From the cell containing the given text, extract its center point as [X, Y] coordinate. 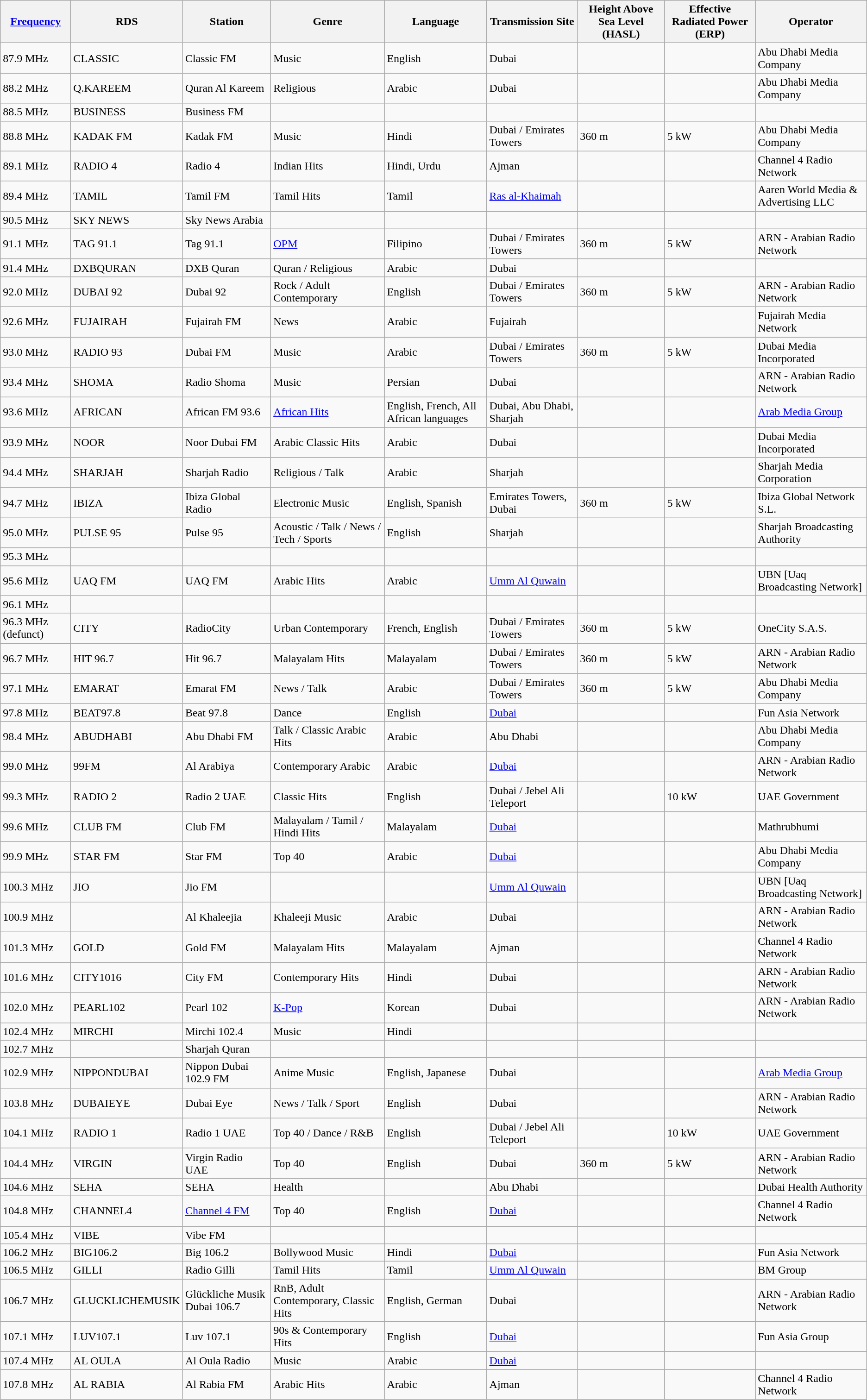
K-Pop [328, 1008]
Business FM [226, 112]
99.9 MHz [36, 857]
102.7 MHz [36, 1049]
93.4 MHz [36, 383]
92.6 MHz [36, 321]
RnB, Adult Contemporary, Classic Hits [328, 1300]
Abu Dhabi FM [226, 736]
Fun Asia Group [811, 1337]
Effective Radiated Power (ERP) [710, 22]
STAR FM [127, 857]
OneCity S.A.S. [811, 628]
Channel 4 FM [226, 1211]
City FM [226, 977]
CITY [127, 628]
102.9 MHz [36, 1073]
Gold FM [226, 948]
Dubai, Abu Dhabi, Sharjah [532, 412]
Operator [811, 22]
FUJAIRAH [127, 321]
Dance [328, 712]
Hindi, Urdu [435, 166]
93.6 MHz [36, 412]
107.8 MHz [36, 1385]
93.9 MHz [36, 443]
Dubai 92 [226, 292]
Persian [435, 383]
101.6 MHz [36, 977]
100.9 MHz [36, 917]
Indian Hits [328, 166]
EMARAT [127, 688]
AL OULA [127, 1361]
Frequency [36, 22]
RadioCity [226, 628]
Station [226, 22]
97.8 MHz [36, 712]
89.1 MHz [36, 166]
Ras al-Khaimah [532, 196]
AFRICAN [127, 412]
104.4 MHz [36, 1163]
Big 106.2 [226, 1253]
News / Talk [328, 688]
Genre [328, 22]
Bollywood Music [328, 1253]
Height Above Sea Level (HASL) [621, 22]
Health [328, 1187]
Club FM [226, 827]
JIO [127, 887]
Q.KAREEM [127, 88]
Dubai FM [226, 352]
IBIZA [127, 503]
Fujairah Media Network [811, 321]
104.1 MHz [36, 1133]
Mathrubhumi [811, 827]
Acoustic / Talk / News / Tech / Sports [328, 533]
Pearl 102 [226, 1008]
Tamil FM [226, 196]
105.4 MHz [36, 1235]
Malayalam / Tamil / Hindi Hits [328, 827]
Anime Music [328, 1073]
90.5 MHz [36, 220]
Sharjah Quran [226, 1049]
SKY NEWS [127, 220]
107.4 MHz [36, 1361]
89.4 MHz [36, 196]
VIRGIN [127, 1163]
Pulse 95 [226, 533]
94.4 MHz [36, 472]
Radio Gilli [226, 1270]
Sky News Arabia [226, 220]
DXB Quran [226, 268]
Ibiza Global Radio [226, 503]
100.3 MHz [36, 887]
Star FM [226, 857]
102.0 MHz [36, 1008]
Dubai Eye [226, 1103]
Radio 1 UAE [226, 1133]
Sharjah Radio [226, 472]
88.2 MHz [36, 88]
Mirchi 102.4 [226, 1031]
Nippon Dubai 102.9 FM [226, 1073]
Al Arabiya [226, 766]
106.7 MHz [36, 1300]
English, Japanese [435, 1073]
Transmission Site [532, 22]
Top 40 / Dance / R&B [328, 1133]
English, Spanish [435, 503]
Arabic Classic Hits [328, 443]
Quran Al Kareem [226, 88]
104.8 MHz [36, 1211]
CLUB FM [127, 827]
88.8 MHz [36, 136]
95.3 MHz [36, 557]
Filipino [435, 244]
GOLD [127, 948]
Emarat FM [226, 688]
91.1 MHz [36, 244]
99.6 MHz [36, 827]
OPM [328, 244]
Urban Contemporary [328, 628]
99FM [127, 766]
African FM 93.6 [226, 412]
KADAK FM [127, 136]
99.0 MHz [36, 766]
104.6 MHz [36, 1187]
94.7 MHz [36, 503]
Luv 107.1 [226, 1337]
Khaleeji Music [328, 917]
CHANNEL4 [127, 1211]
Kadak FM [226, 136]
Dubai Health Authority [811, 1187]
103.8 MHz [36, 1103]
Beat 97.8 [226, 712]
Aaren World Media & Advertising LLC [811, 196]
PULSE 95 [127, 533]
Hit 96.7 [226, 659]
LUV107.1 [127, 1337]
TAMIL [127, 196]
PEARL102 [127, 1008]
Fujairah [532, 321]
CLASSIC [127, 58]
Contemporary Hits [328, 977]
BUSINESS [127, 112]
93.0 MHz [36, 352]
98.4 MHz [36, 736]
RADIO 93 [127, 352]
RADIO 2 [127, 797]
88.5 MHz [36, 112]
Al Khaleejia [226, 917]
English, German [435, 1300]
Vibe FM [226, 1235]
SHARJAH [127, 472]
Noor Dubai FM [226, 443]
BM Group [811, 1270]
Ibiza Global Network S.L. [811, 503]
RADIO 1 [127, 1133]
SHOMA [127, 383]
News [328, 321]
Fujairah FM [226, 321]
Al Oula Radio [226, 1361]
90s & Contemporary Hits [328, 1337]
Religious / Talk [328, 472]
Virgin Radio UAE [226, 1163]
101.3 MHz [36, 948]
Emirates Towers, Dubai [532, 503]
95.6 MHz [36, 581]
Sharjah Media Corporation [811, 472]
VIBE [127, 1235]
ABUDHABI [127, 736]
RDS [127, 22]
Al Rabia FM [226, 1385]
African Hits [328, 412]
Radio 2 UAE [226, 797]
96.3 MHz (defunct) [36, 628]
Classic Hits [328, 797]
Contemporary Arabic [328, 766]
106.5 MHz [36, 1270]
Radio 4 [226, 166]
Rock / Adult Contemporary [328, 292]
Language [435, 22]
DXBQURAN [127, 268]
Religious [328, 88]
News / Talk / Sport [328, 1103]
DUBAI 92 [127, 292]
DUBAIEYE [127, 1103]
French, English [435, 628]
95.0 MHz [36, 533]
96.1 MHz [36, 604]
BEAT97.8 [127, 712]
Radio Shoma [226, 383]
AL RABIA [127, 1385]
Talk / Classic Arabic Hits [328, 736]
92.0 MHz [36, 292]
106.2 MHz [36, 1253]
BIG106.2 [127, 1253]
Classic FM [226, 58]
97.1 MHz [36, 688]
NOOR [127, 443]
91.4 MHz [36, 268]
Jio FM [226, 887]
GILLI [127, 1270]
NIPPONDUBAI [127, 1073]
Glückliche Musik Dubai 106.7 [226, 1300]
MIRCHI [127, 1031]
TAG 91.1 [127, 244]
Korean [435, 1008]
GLUCKLICHEMUSIK [127, 1300]
107.1 MHz [36, 1337]
Tag 91.1 [226, 244]
Sharjah Broadcasting Authority [811, 533]
87.9 MHz [36, 58]
99.3 MHz [36, 797]
HIT 96.7 [127, 659]
English, French, All African languages [435, 412]
Electronic Music [328, 503]
96.7 MHz [36, 659]
102.4 MHz [36, 1031]
Quran / Religious [328, 268]
CITY1016 [127, 977]
RADIO 4 [127, 166]
